Return the (x, y) coordinate for the center point of the cell that contains the specified text.  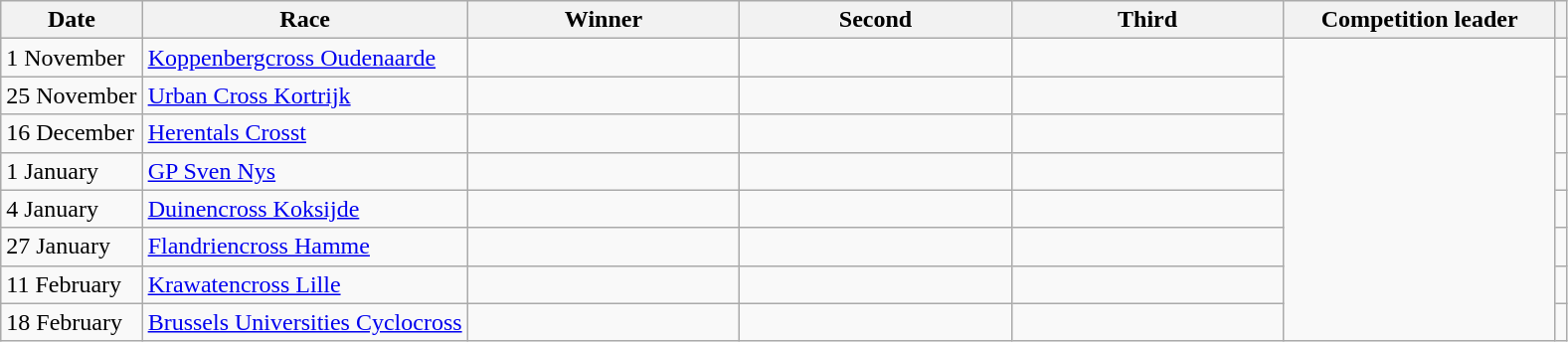
Date (72, 20)
Urban Cross Kortrijk (304, 95)
27 January (72, 247)
Krawatencross Lille (304, 284)
Winner (604, 20)
GP Sven Nys (304, 171)
25 November (72, 95)
Koppenbergcross Oudenaarde (304, 58)
1 November (72, 58)
Second (876, 20)
Brussels Universities Cyclocross (304, 322)
4 January (72, 209)
Competition leader (1420, 20)
18 February (72, 322)
Race (304, 20)
16 December (72, 133)
Duinencross Koksijde (304, 209)
Third (1147, 20)
1 January (72, 171)
Herentals Crosst (304, 133)
Flandriencross Hamme (304, 247)
11 February (72, 284)
